Return the [x, y] coordinate for the center point of the cell that contains the specified text.  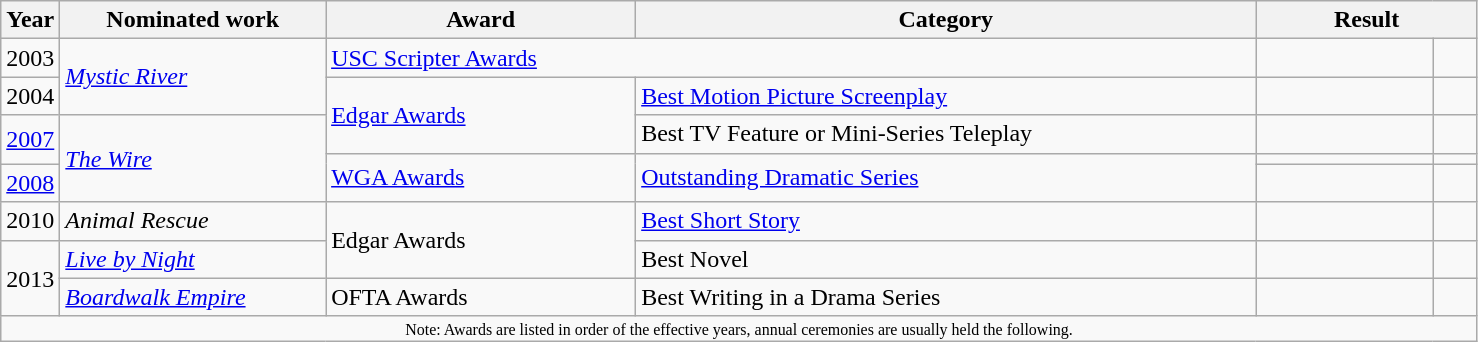
Mystic River [193, 77]
Award [481, 20]
Nominated work [193, 20]
Result [1366, 20]
Live by Night [193, 259]
OFTA Awards [481, 297]
USC Scripter Awards [791, 58]
2013 [30, 278]
Note: Awards are listed in order of the effective years, annual ceremonies are usually held the following. [740, 328]
2007 [30, 140]
Best Motion Picture Screenplay [946, 96]
Animal Rescue [193, 221]
Category [946, 20]
2008 [30, 183]
The Wire [193, 158]
2003 [30, 58]
2004 [30, 96]
Best Novel [946, 259]
Best Writing in a Drama Series [946, 297]
Outstanding Dramatic Series [946, 178]
WGA Awards [481, 178]
Best Short Story [946, 221]
Boardwalk Empire [193, 297]
2010 [30, 221]
Best TV Feature or Mini-Series Teleplay [946, 134]
Year [30, 20]
